From the cell containing the given text, extract its center point as [X, Y] coordinate. 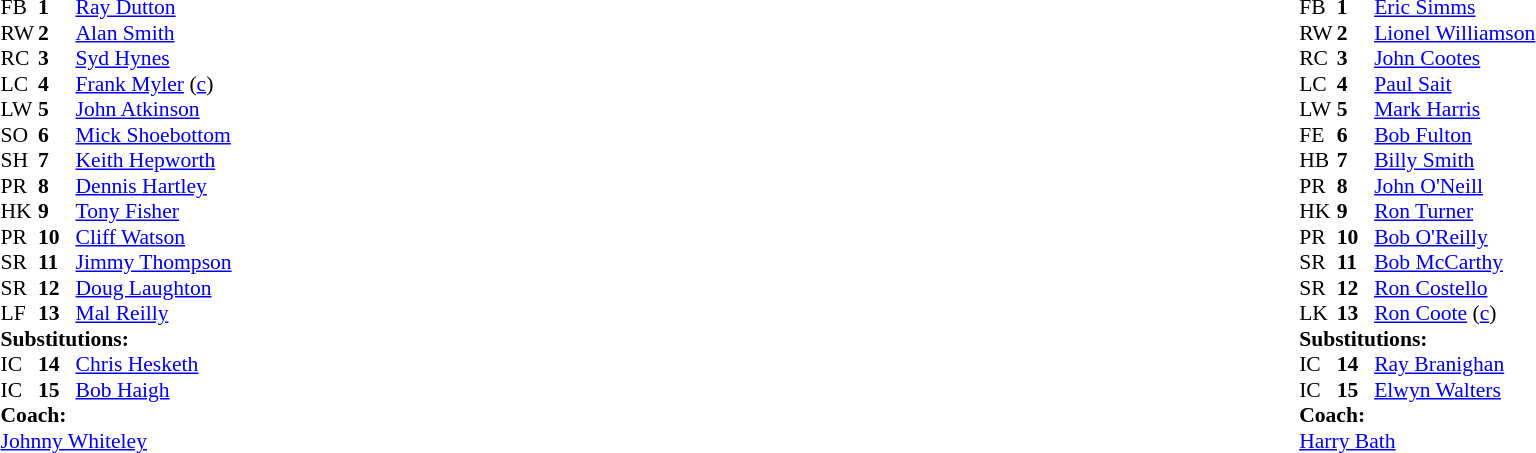
Jimmy Thompson [154, 263]
LF [19, 313]
Elwyn Walters [1454, 390]
Cliff Watson [154, 237]
SH [19, 161]
Ron Turner [1454, 211]
LK [1318, 313]
Chris Hesketh [154, 365]
Mal Reilly [154, 313]
Bob McCarthy [1454, 263]
John Cootes [1454, 59]
Ron Coote (c) [1454, 313]
Mick Shoebottom [154, 135]
Alan Smith [154, 33]
Keith Hepworth [154, 161]
Bob Haigh [154, 390]
Bob Fulton [1454, 135]
Paul Sait [1454, 84]
Ron Costello [1454, 288]
Frank Myler (c) [154, 84]
Lionel Williamson [1454, 33]
Bob O'Reilly [1454, 237]
Billy Smith [1454, 161]
Ray Branighan [1454, 365]
Doug Laughton [154, 288]
HB [1318, 161]
Dennis Hartley [154, 186]
John O'Neill [1454, 186]
SO [19, 135]
John Atkinson [154, 109]
Mark Harris [1454, 109]
FE [1318, 135]
Tony Fisher [154, 211]
Syd Hynes [154, 59]
